Return [x, y] of the center of cell containing provided text 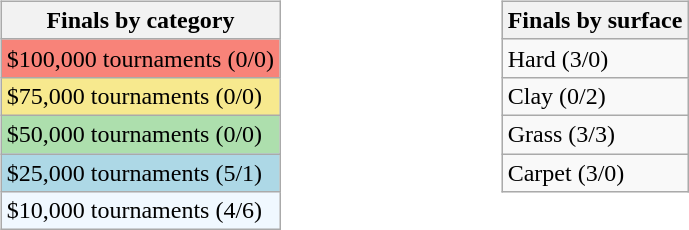
Clay (0/2) [595, 96]
$75,000 tournaments (0/0) [140, 96]
$10,000 tournaments (4/6) [140, 211]
$50,000 tournaments (0/0) [140, 134]
Grass (3/3) [595, 134]
Hard (3/0) [595, 58]
Finals by category [140, 20]
$100,000 tournaments (0/0) [140, 58]
$25,000 tournaments (5/1) [140, 173]
Carpet (3/0) [595, 173]
Finals by surface [595, 20]
